Output the (X, Y) coordinate of the center of the cell containing the given text.  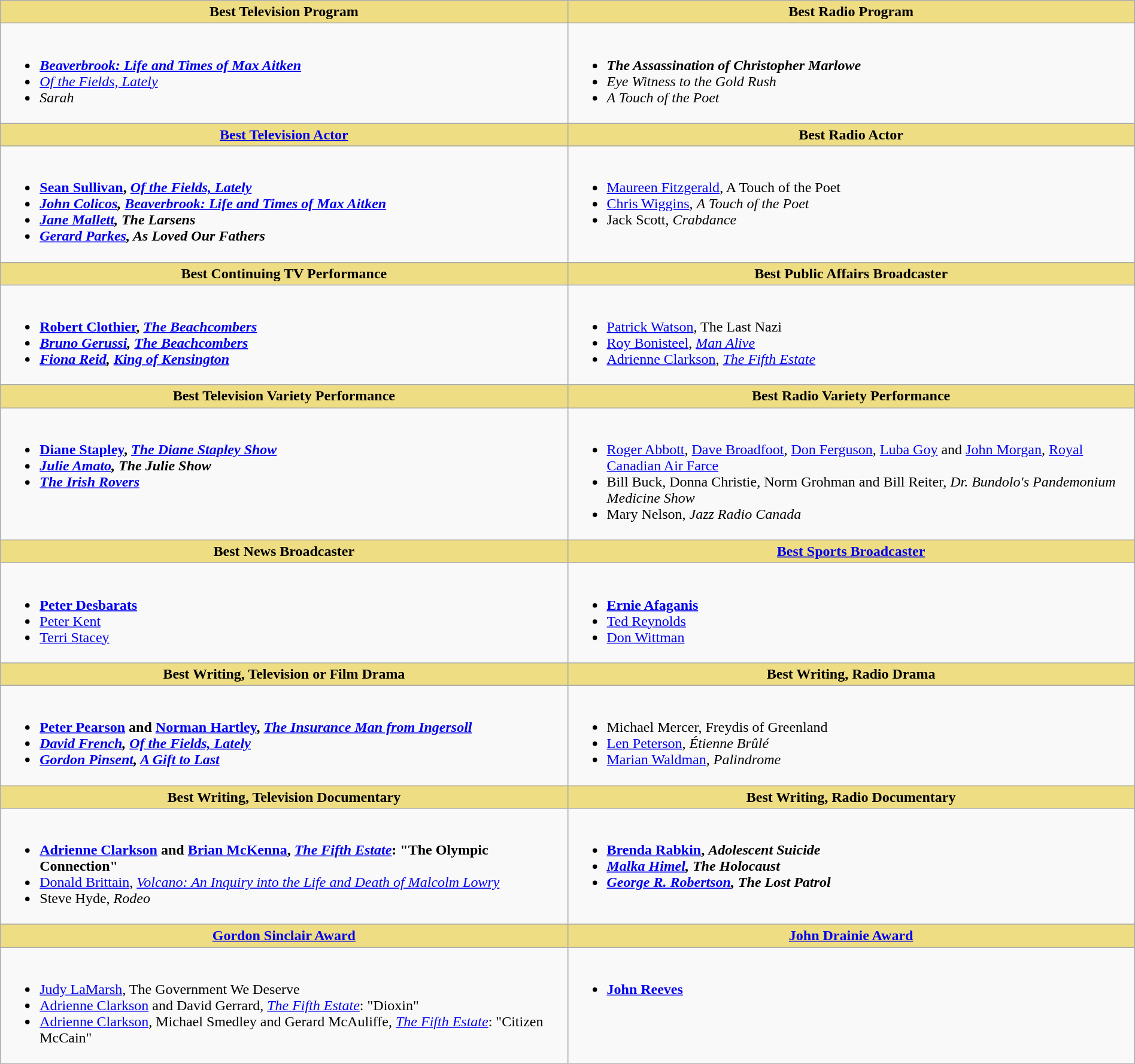
Best Writing, Radio Documentary (851, 797)
Brenda Rabkin, Adolescent SuicideMalka Himel, The HolocaustGeorge R. Robertson, The Lost Patrol (851, 867)
John Reeves (851, 1005)
Gordon Sinclair Award (284, 936)
Robert Clothier, The BeachcombersBruno Gerussi, The BeachcombersFiona Reid, King of Kensington (284, 335)
Ernie AfaganisTed ReynoldsDon Wittman (851, 613)
Best Writing, Radio Drama (851, 674)
Best Public Affairs Broadcaster (851, 273)
Best Television Program (284, 12)
Best Radio Program (851, 12)
Peter Pearson and Norman Hartley, The Insurance Man from IngersollDavid French, Of the Fields, LatelyGordon Pinsent, A Gift to Last (284, 735)
The Assassination of Christopher MarloweEye Witness to the Gold RushA Touch of the Poet (851, 73)
Beaverbrook: Life and Times of Max AitkenOf the Fields, LatelySarah (284, 73)
Peter DesbaratsPeter KentTerri Stacey (284, 613)
Best Sports Broadcaster (851, 551)
Best Continuing TV Performance (284, 273)
Diane Stapley, The Diane Stapley ShowJulie Amato, The Julie ShowThe Irish Rovers (284, 474)
Patrick Watson, The Last NaziRoy Bonisteel, Man AliveAdrienne Clarkson, The Fifth Estate (851, 335)
Best Television Variety Performance (284, 396)
Best Writing, Television or Film Drama (284, 674)
Michael Mercer, Freydis of GreenlandLen Peterson, Étienne BrûléMarian Waldman, Palindrome (851, 735)
Best Television Actor (284, 135)
Best Radio Actor (851, 135)
Best Radio Variety Performance (851, 396)
John Drainie Award (851, 936)
Best Writing, Television Documentary (284, 797)
Best News Broadcaster (284, 551)
Maureen Fitzgerald, A Touch of the PoetChris Wiggins, A Touch of the PoetJack Scott, Crabdance (851, 204)
